Identify which cell holds the provided text, then report its (X, Y) central coordinate. 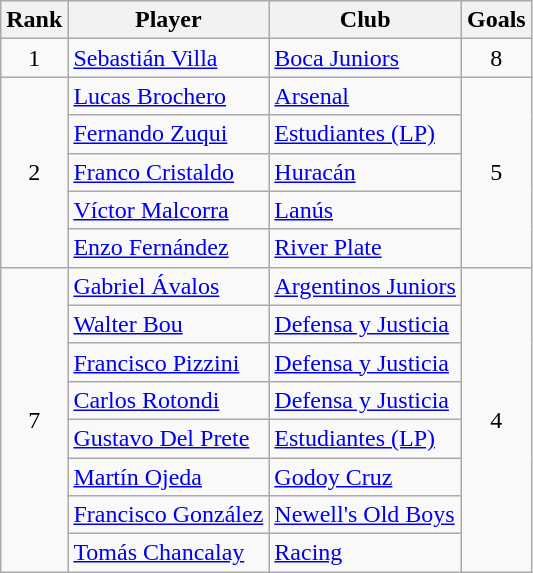
Sebastián Villa (168, 58)
8 (496, 58)
4 (496, 419)
Player (168, 20)
Martín Ojeda (168, 477)
Walter Bou (168, 324)
Goals (496, 20)
Gustavo Del Prete (168, 438)
Carlos Rotondi (168, 400)
1 (34, 58)
Enzo Fernández (168, 248)
Club (366, 20)
River Plate (366, 248)
Franco Cristaldo (168, 172)
2 (34, 172)
Francisco Pizzini (168, 362)
Francisco González (168, 515)
Boca Juniors (366, 58)
Tomás Chancalay (168, 553)
Argentinos Juniors (366, 286)
Rank (34, 20)
Arsenal (366, 96)
Lucas Brochero (168, 96)
Gabriel Ávalos (168, 286)
Godoy Cruz (366, 477)
Racing (366, 553)
Fernando Zuqui (168, 134)
Lanús (366, 210)
Víctor Malcorra (168, 210)
7 (34, 419)
Huracán (366, 172)
5 (496, 172)
Newell's Old Boys (366, 515)
